Pinpoint the cell where the given text exists, returning its [X, Y] midpoint coordinate. 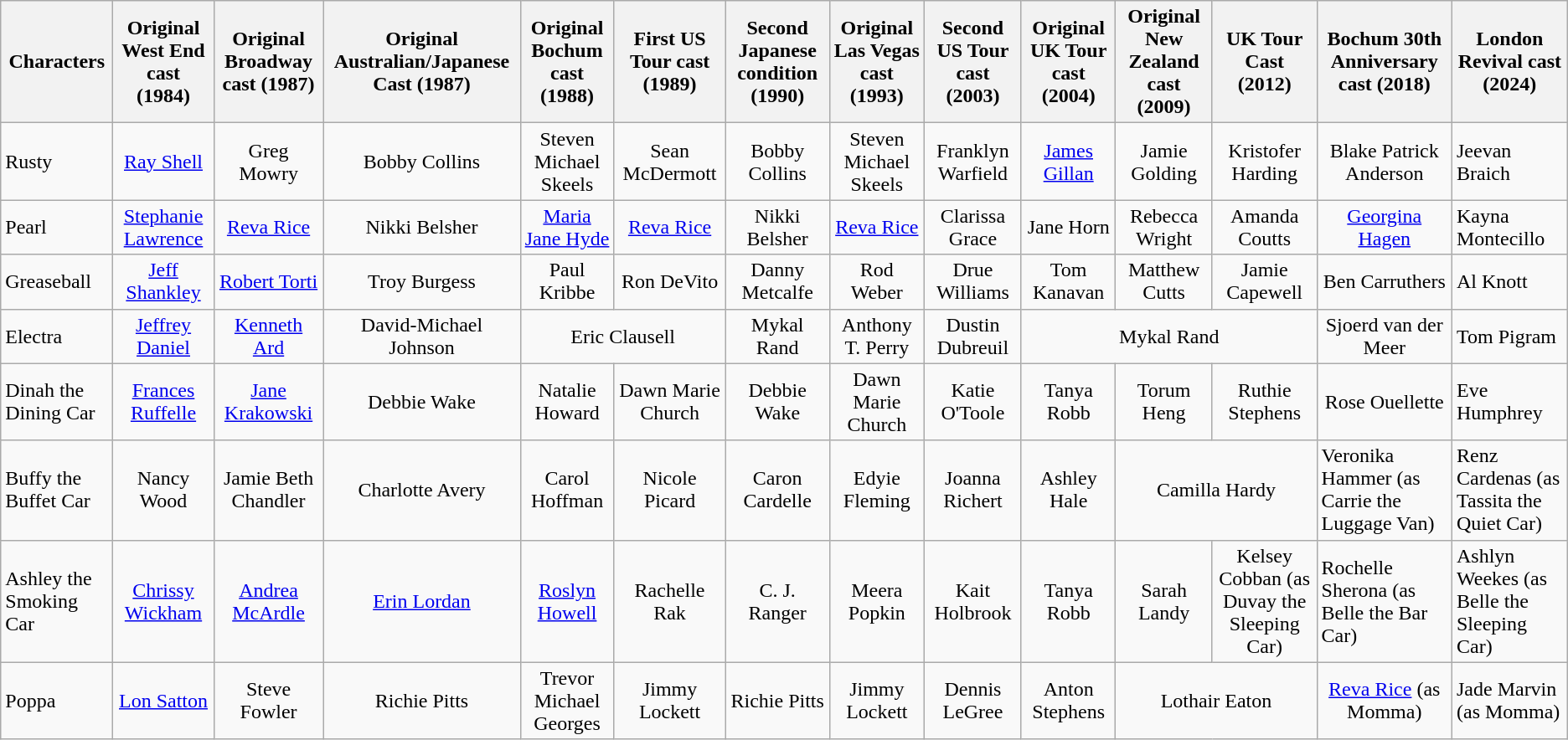
Drue Williams [972, 281]
Tom Pigram [1509, 337]
Rachelle Rak [670, 601]
Jade Marvin (as Momma) [1509, 701]
Nancy Wood [163, 491]
Nicole Picard [670, 491]
Chrissy Wickham [163, 601]
Original Bochum cast (1988) [567, 62]
Renz Cardenas (as Tassita the Quiet Car) [1509, 491]
Franklyn Warfield [972, 162]
Veronika Hammer (as Carrie the Luggage Van) [1384, 491]
Bochum 30th Anniversary cast (2018) [1384, 62]
Original West End cast (1984) [163, 62]
Electra [57, 337]
Caron Cardelle [777, 491]
Robert Torti [268, 281]
Pearl [57, 228]
Rusty [57, 162]
Original Las Vegas cast (1993) [876, 62]
Original New Zealand cast (2009) [1164, 62]
Matthew Cutts [1164, 281]
London Revival cast (2024) [1509, 62]
Clarissa Grace [972, 228]
Steve Fowler [268, 701]
Rebecca Wright [1164, 228]
Ashley Hale [1068, 491]
Troy Burgess [422, 281]
Jane Horn [1068, 228]
Rod Weber [876, 281]
Paul Kribbe [567, 281]
Joanna Richert [972, 491]
Jeff Shankley [163, 281]
Al Knott [1509, 281]
Buffy the Buffet Car [57, 491]
Dinah the Dining Car [57, 402]
James Gillan [1068, 162]
Eve Humphrey [1509, 402]
First US Tour cast (1989) [670, 62]
Lothair Eaton [1216, 701]
Greaseball [57, 281]
Greg Mowry [268, 162]
Frances Ruffelle [163, 402]
Kayna Montecillo [1509, 228]
Ben Carruthers [1384, 281]
Kait Holbrook [972, 601]
Rochelle Sherona (as Belle the Bar Car) [1384, 601]
Tom Kanavan [1068, 281]
UK Tour Cast (2012) [1265, 62]
Kristofer Harding [1265, 162]
Jamie Golding [1164, 162]
Natalie Howard [567, 402]
Andrea McArdle [268, 601]
Trevor Michael Georges [567, 701]
Stephanie Lawrence [163, 228]
Eric Clausell [623, 337]
Amanda Coutts [1265, 228]
Sean McDermott [670, 162]
Original UK Tour cast (2004) [1068, 62]
Jane Krakowski [268, 402]
Anthony T. Perry [876, 337]
Ron DeVito [670, 281]
Kenneth Ard [268, 337]
Sarah Landy [1164, 601]
Dustin Dubreuil [972, 337]
Blake Patrick Anderson [1384, 162]
Original Australian/Japanese Cast (1987) [422, 62]
Roslyn Howell [567, 601]
Ruthie Stephens [1265, 402]
Jamie Beth Chandler [268, 491]
Meera Popkin [876, 601]
Jeevan Braich [1509, 162]
Second US Tour cast (2003) [972, 62]
Ray Shell [163, 162]
Danny Metcalfe [777, 281]
David-Michael Johnson [422, 337]
Edyie Fleming [876, 491]
Charlotte Avery [422, 491]
Lon Satton [163, 701]
Torum Heng [1164, 402]
Rose Ouellette [1384, 402]
Erin Lordan [422, 601]
Kelsey Cobban (as Duvay the Sleeping Car) [1265, 601]
C. J. Ranger [777, 601]
Sjoerd van der Meer [1384, 337]
Ashley the Smoking Car [57, 601]
Jamie Capewell [1265, 281]
Camilla Hardy [1216, 491]
Jeffrey Daniel [163, 337]
Carol Hoffman [567, 491]
Dennis LeGree [972, 701]
Maria Jane Hyde [567, 228]
Anton Stephens [1068, 701]
Katie O'Toole [972, 402]
Georgina Hagen [1384, 228]
Ashlyn Weekes (as Belle the Sleeping Car) [1509, 601]
Characters [57, 62]
Second Japanese condition (1990) [777, 62]
Poppa [57, 701]
Reva Rice (as Momma) [1384, 701]
Original Broadway cast (1987) [268, 62]
